From the cell containing the given text, extract its center point as [X, Y] coordinate. 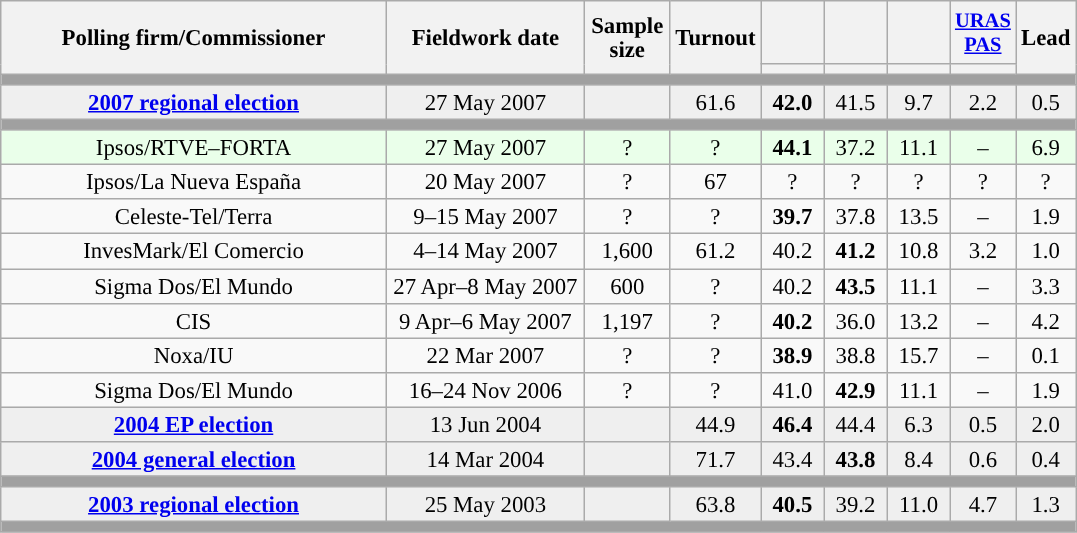
InvesMark/El Comercio [194, 252]
Ipsos/La Nueva España [194, 182]
0.1 [1046, 356]
Sample size [627, 38]
13.2 [918, 320]
38.8 [856, 356]
10.8 [918, 252]
63.8 [716, 504]
4.2 [1046, 320]
Noxa/IU [194, 356]
9.7 [918, 102]
43.4 [792, 460]
2004 general election [194, 460]
1.3 [1046, 504]
Ipsos/RTVE–FORTA [194, 148]
25 May 2003 [485, 504]
4–14 May 2007 [485, 252]
41.5 [856, 102]
3.3 [1046, 286]
41.2 [856, 252]
4.7 [983, 504]
41.0 [792, 390]
Celeste-Tel/Terra [194, 218]
43.8 [856, 460]
2.2 [983, 102]
46.4 [792, 424]
0.6 [983, 460]
16–24 Nov 2006 [485, 390]
8.4 [918, 460]
15.7 [918, 356]
URASPAS [983, 32]
43.5 [856, 286]
1,197 [627, 320]
37.2 [856, 148]
61.6 [716, 102]
71.7 [716, 460]
27 Apr–8 May 2007 [485, 286]
6.3 [918, 424]
44.1 [792, 148]
6.9 [1046, 148]
Turnout [716, 38]
20 May 2007 [485, 182]
42.9 [856, 390]
36.0 [856, 320]
38.9 [792, 356]
39.7 [792, 218]
44.4 [856, 424]
CIS [194, 320]
2007 regional election [194, 102]
39.2 [856, 504]
61.2 [716, 252]
37.8 [856, 218]
3.2 [983, 252]
14 Mar 2004 [485, 460]
1.0 [1046, 252]
9–15 May 2007 [485, 218]
9 Apr–6 May 2007 [485, 320]
13 Jun 2004 [485, 424]
2003 regional election [194, 504]
67 [716, 182]
Polling firm/Commissioner [194, 38]
22 Mar 2007 [485, 356]
Fieldwork date [485, 38]
42.0 [792, 102]
13.5 [918, 218]
2.0 [1046, 424]
44.9 [716, 424]
Lead [1046, 38]
40.5 [792, 504]
1,600 [627, 252]
11.0 [918, 504]
600 [627, 286]
0.4 [1046, 460]
2004 EP election [194, 424]
